Extract the (X, Y) coordinate from the center of the cell holding the provided text.  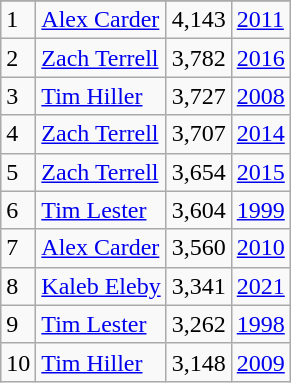
4 (18, 134)
Kaleb Eleby (101, 286)
3,148 (198, 362)
10 (18, 362)
3,707 (198, 134)
3,341 (198, 286)
1 (18, 20)
2021 (260, 286)
2016 (260, 58)
3,654 (198, 172)
2015 (260, 172)
3,560 (198, 248)
1998 (260, 324)
7 (18, 248)
9 (18, 324)
2008 (260, 96)
3,727 (198, 96)
2 (18, 58)
3 (18, 96)
5 (18, 172)
3,782 (198, 58)
2010 (260, 248)
3,604 (198, 210)
2014 (260, 134)
1999 (260, 210)
2009 (260, 362)
4,143 (198, 20)
8 (18, 286)
3,262 (198, 324)
6 (18, 210)
2011 (260, 20)
